Locate the cell with the specified text and output its [X, Y] center coordinate. 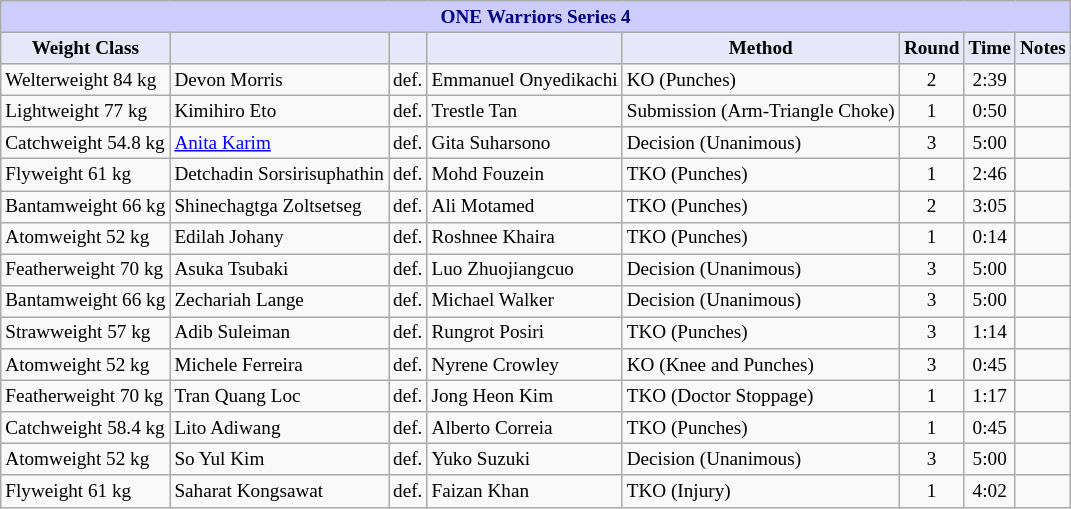
Notes [1042, 48]
Roshnee Khaira [524, 238]
Faizan Khan [524, 491]
Lightweight 77 kg [86, 111]
Rungrot Posiri [524, 333]
Nyrene Crowley [524, 365]
Yuko Suzuki [524, 460]
Catchweight 58.4 kg [86, 428]
Kimihiro Eto [280, 111]
Alberto Correia [524, 428]
Trestle Tan [524, 111]
Tran Quang Loc [280, 396]
Catchweight 54.8 kg [86, 143]
KO (Punches) [760, 80]
Devon Morris [280, 80]
2:46 [990, 175]
Zechariah Lange [280, 301]
TKO (Injury) [760, 491]
1:14 [990, 333]
Adib Suleiman [280, 333]
So Yul Kim [280, 460]
ONE Warriors Series 4 [536, 17]
Gita Suharsono [524, 143]
Method [760, 48]
TKO (Doctor Stoppage) [760, 396]
Ali Motamed [524, 206]
Michael Walker [524, 301]
2:39 [990, 80]
Michele Ferreira [280, 365]
Strawweight 57 kg [86, 333]
Shinechagtga Zoltsetseg [280, 206]
0:14 [990, 238]
Jong Heon Kim [524, 396]
Weight Class [86, 48]
Detchadin Sorsirisuphathin [280, 175]
Lito Adiwang [280, 428]
Submission (Arm-Triangle Choke) [760, 111]
4:02 [990, 491]
Mohd Fouzein [524, 175]
Edilah Johany [280, 238]
KO (Knee and Punches) [760, 365]
Round [932, 48]
3:05 [990, 206]
0:50 [990, 111]
Asuka Tsubaki [280, 270]
Anita Karim [280, 143]
Luo Zhuojiangcuo [524, 270]
Emmanuel Onyedikachi [524, 80]
Time [990, 48]
Welterweight 84 kg [86, 80]
1:17 [990, 396]
Saharat Kongsawat [280, 491]
